From the cell containing the given text, extract its center point as [X, Y] coordinate. 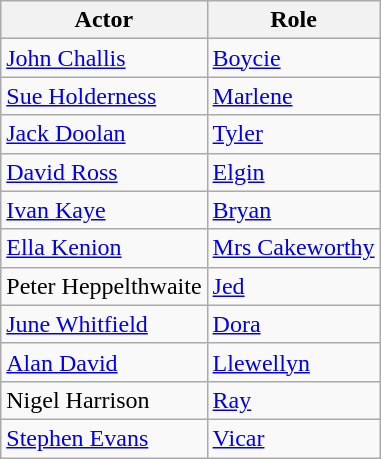
Marlene [294, 96]
Role [294, 20]
Alan David [104, 362]
Elgin [294, 172]
David Ross [104, 172]
Stephen Evans [104, 438]
Mrs Cakeworthy [294, 248]
Nigel Harrison [104, 400]
Boycie [294, 58]
Ivan Kaye [104, 210]
Actor [104, 20]
John Challis [104, 58]
Bryan [294, 210]
Tyler [294, 134]
Jed [294, 286]
Sue Holderness [104, 96]
Ray [294, 400]
June Whitfield [104, 324]
Ella Kenion [104, 248]
Llewellyn [294, 362]
Dora [294, 324]
Jack Doolan [104, 134]
Peter Heppelthwaite [104, 286]
Vicar [294, 438]
